Determine the [x, y] coordinate at the center of the cell enclosing the given text.  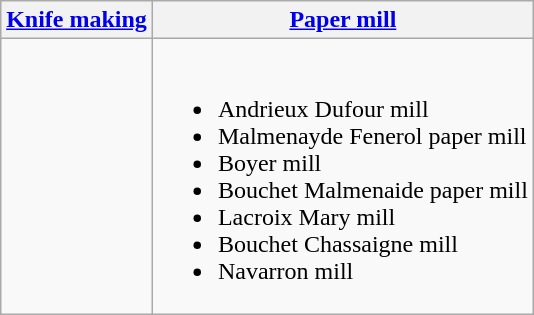
Andrieux Dufour millMalmenayde Fenerol paper millBoyer millBouchet Malmenaide paper millLacroix Mary millBouchet Chassaigne millNavarron mill [342, 176]
Knife making [77, 20]
Paper mill [342, 20]
